From the cell containing the given text, extract its center point as (X, Y) coordinate. 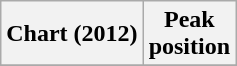
Chart (2012) (72, 34)
Peakposition (189, 34)
